Determine the [X, Y] coordinate at the center of the cell enclosing the given text.  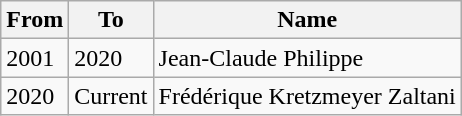
Name [307, 20]
Current [111, 96]
Frédérique Kretzmeyer Zaltani [307, 96]
Jean-Claude Philippe [307, 58]
From [35, 20]
2001 [35, 58]
To [111, 20]
